Return the [X, Y] coordinate for the center point of the cell that contains the specified text.  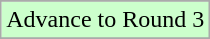
Advance to Round 3 [106, 20]
